Pinpoint the cell where the given text exists, returning its [x, y] midpoint coordinate. 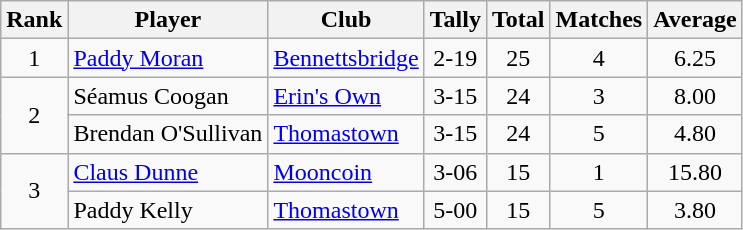
Average [696, 20]
5-00 [455, 210]
Tally [455, 20]
4 [599, 58]
Mooncoin [346, 172]
3.80 [696, 210]
Paddy Moran [168, 58]
Séamus Coogan [168, 96]
Brendan O'Sullivan [168, 134]
Club [346, 20]
Matches [599, 20]
8.00 [696, 96]
6.25 [696, 58]
25 [518, 58]
15.80 [696, 172]
2-19 [455, 58]
Rank [34, 20]
Claus Dunne [168, 172]
2 [34, 115]
4.80 [696, 134]
Total [518, 20]
Paddy Kelly [168, 210]
Player [168, 20]
Bennettsbridge [346, 58]
Erin's Own [346, 96]
3-06 [455, 172]
